Identify which cell holds the provided text, then report its [X, Y] central coordinate. 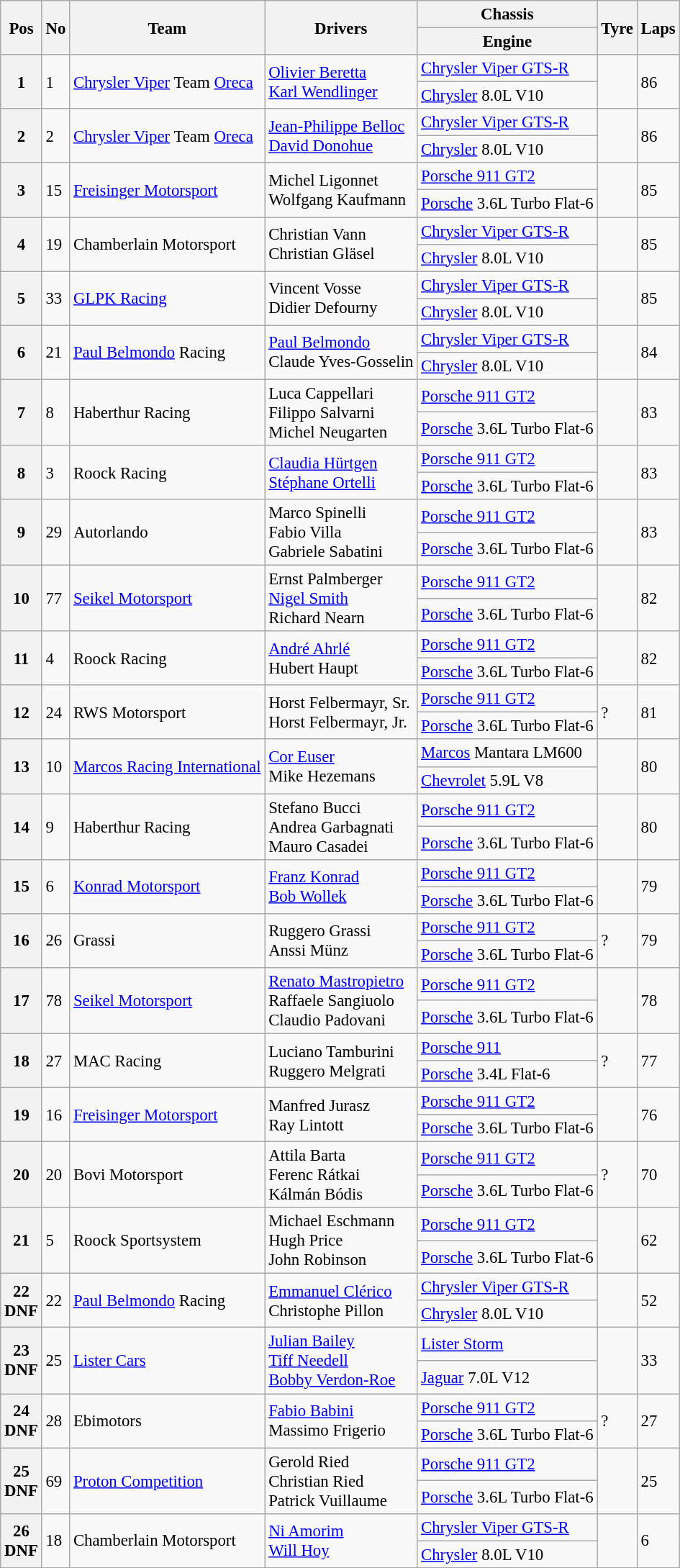
Paul Belmondo Claude Yves-Gosselin [341, 353]
Marcos Racing International [167, 767]
Stefano Bucci Andrea Garbagnati Mauro Casadei [341, 827]
Olivier Beretta Karl Wendlinger [341, 82]
11 [22, 658]
12 [22, 712]
24DNF [22, 1420]
Lister Cars [167, 1361]
Ni Amorim Will Hoy [341, 1540]
Michael Eschmann Hugh Price John Robinson [341, 1241]
Renato Mastropietro Raffaele Sangiuolo Claudio Padovani [341, 1001]
14 [22, 827]
7 [22, 412]
76 [658, 1115]
No [55, 27]
GLPK Racing [167, 298]
Manfred Jurasz Ray Lintott [341, 1115]
André Ahrlé Hubert Haupt [341, 658]
Engine [507, 42]
Chevrolet 5.9L V8 [507, 780]
17 [22, 1001]
Christian Vann Christian Gläsel [341, 245]
Ruggero Grassi Anssi Münz [341, 941]
62 [658, 1241]
28 [55, 1420]
Luciano Tamburini Ruggero Melgrati [341, 1061]
Cor Euser Mike Hezemans [341, 767]
Porsche 911 [507, 1047]
24 [55, 712]
Drivers [341, 27]
Pos [22, 27]
MAC Racing [167, 1061]
Marco Spinelli Fabio Villa Gabriele Sabatini [341, 533]
Marcos Mantara LM600 [507, 753]
Jaguar 7.0L V12 [507, 1377]
81 [658, 712]
Attila Barta Ferenc Rátkai Kálmán Bódis [341, 1175]
22 [55, 1301]
Porsche 3.4L Flat-6 [507, 1074]
Luca Cappellari Filippo Salvarni Michel Neugarten [341, 412]
52 [658, 1301]
Autorlando [167, 533]
Proton Competition [167, 1481]
23DNF [22, 1361]
Ebimotors [167, 1420]
Franz Konrad Bob Wollek [341, 887]
13 [22, 767]
Vincent Vosse Didier Defourny [341, 298]
Horst Felbermayr, Sr. Horst Felbermayr, Jr. [341, 712]
Lister Storm [507, 1344]
Grassi [167, 941]
Chassis [507, 14]
26DNF [22, 1540]
22DNF [22, 1301]
Fabio Babini Massimo Frigerio [341, 1420]
RWS Motorsport [167, 712]
Julian Bailey Tiff Needell Bobby Verdon-Roe [341, 1361]
26 [55, 941]
Gerold Ried Christian Ried Patrick Vuillaume [341, 1481]
70 [658, 1175]
25DNF [22, 1481]
Emmanuel Clérico Christophe Pillon [341, 1301]
Roock Sportsystem [167, 1241]
Claudia Hürtgen Stéphane Ortelli [341, 472]
Team [167, 27]
29 [55, 533]
Bovi Motorsport [167, 1175]
Ernst Palmberger Nigel Smith Richard Nearn [341, 599]
Michel Ligonnet Wolfgang Kaufmann [341, 190]
Laps [658, 27]
69 [55, 1481]
Konrad Motorsport [167, 887]
Jean-Philippe Belloc David Donohue [341, 135]
Tyre [617, 27]
84 [658, 353]
